Return (x, y) of the center of cell containing provided text 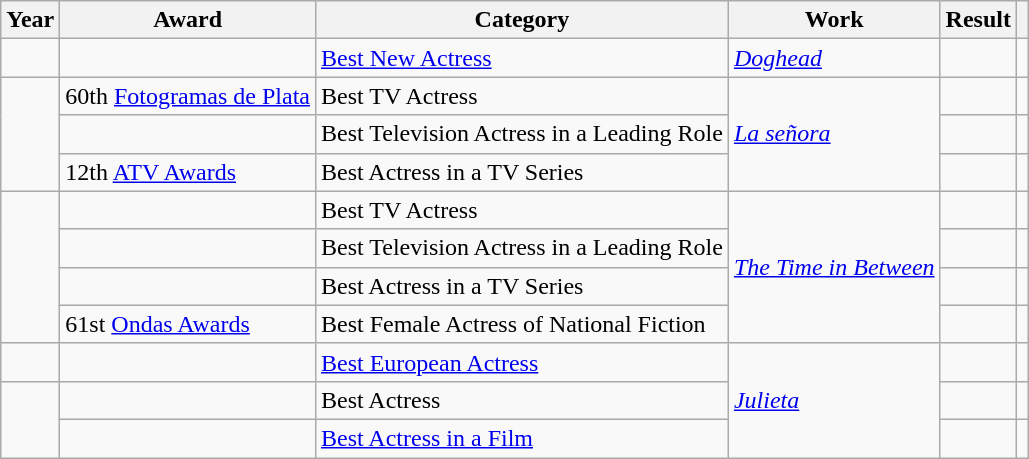
61st Ondas Awards (188, 324)
The Time in Between (834, 267)
Best Actress in a Film (522, 438)
Result (978, 20)
La señora (834, 134)
Julieta (834, 400)
Doghead (834, 58)
Award (188, 20)
Work (834, 20)
Category (522, 20)
Best European Actress (522, 362)
Year (30, 20)
60th Fotogramas de Plata (188, 96)
Best Female Actress of National Fiction (522, 324)
Best New Actress (522, 58)
Best Actress (522, 400)
12th ATV Awards (188, 172)
